Extract the [x, y] coordinate from the center of the cell holding the provided text.  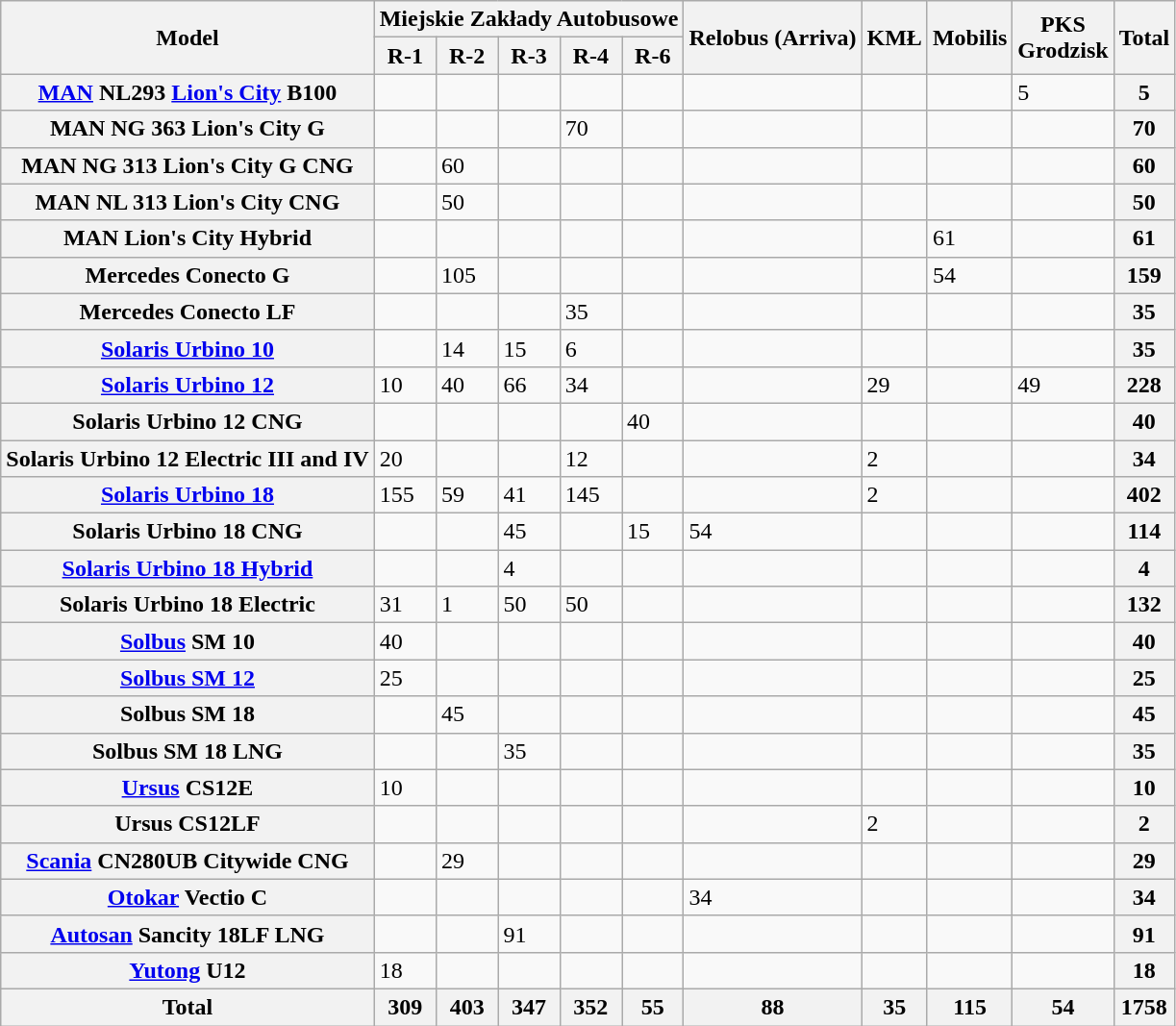
Solaris Urbino 12 CNG [188, 421]
402 [1144, 495]
PKSGrodzisk [1063, 38]
132 [1144, 605]
Relobus (Arriva) [773, 38]
14 [467, 348]
115 [969, 1007]
41 [529, 495]
6 [590, 348]
31 [405, 605]
Solbus SM 12 [188, 678]
66 [529, 385]
Mercedes Conecto G [188, 275]
347 [529, 1007]
Mercedes Conecto LF [188, 312]
Solaris Urbino 12 Electric III and IV [188, 459]
Ursus CS12LF [188, 824]
MAN NG 313 Lion's City G CNG [188, 165]
R-3 [529, 56]
R-4 [590, 56]
55 [653, 1007]
MAN NL293 Lion's City B100 [188, 92]
R-2 [467, 56]
Miejskie Zakłady Autobusowe [529, 19]
R-1 [405, 56]
403 [467, 1007]
12 [590, 459]
Autosan Sancity 18LF LNG [188, 934]
KMŁ [894, 38]
Scania CN280UB Citywide CNG [188, 861]
R-6 [653, 56]
155 [405, 495]
114 [1144, 532]
MAN Lion's City Hybrid [188, 238]
352 [590, 1007]
105 [467, 275]
88 [773, 1007]
Solaris Urbino 18 Hybrid [188, 568]
59 [467, 495]
Solaris Urbino 18 CNG [188, 532]
Solbus SM 18 LNG [188, 751]
Ursus CS12E [188, 788]
159 [1144, 275]
145 [590, 495]
309 [405, 1007]
Yutong U12 [188, 970]
MAN NG 363 Lion's City G [188, 129]
1758 [1144, 1007]
228 [1144, 385]
Solaris Urbino 18 [188, 495]
Otokar Vectio C [188, 897]
Solaris Urbino 10 [188, 348]
Solaris Urbino 12 [188, 385]
Solbus SM 18 [188, 714]
1 [467, 605]
20 [405, 459]
Model [188, 38]
MAN NL 313 Lion's City CNG [188, 202]
Solbus SM 10 [188, 641]
Mobilis [969, 38]
49 [1063, 385]
Solaris Urbino 18 Electric [188, 605]
